Identify which cell holds the provided text, then report its [x, y] central coordinate. 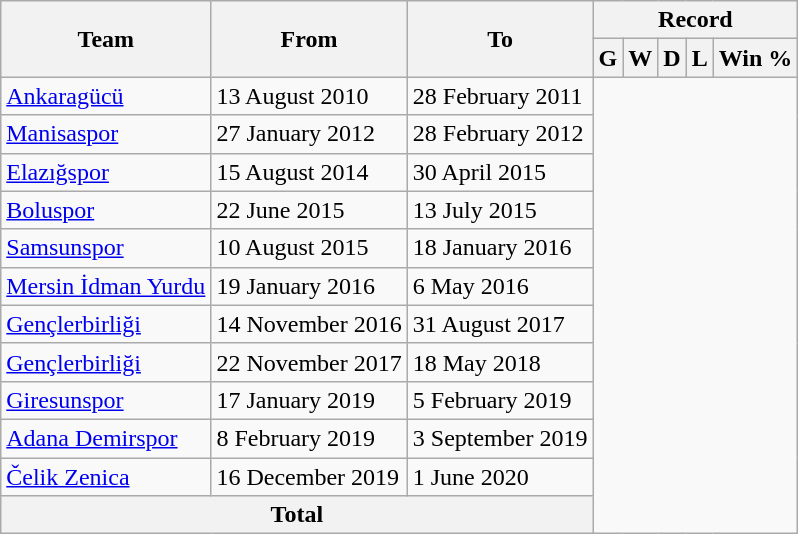
Ankaragücü [106, 96]
13 August 2010 [309, 96]
Mersin İdman Yurdu [106, 286]
Win % [756, 58]
Total [297, 515]
30 April 2015 [500, 172]
Record [696, 20]
From [309, 39]
1 June 2020 [500, 477]
L [700, 58]
16 December 2019 [309, 477]
Manisaspor [106, 134]
W [640, 58]
17 January 2019 [309, 400]
28 February 2011 [500, 96]
13 July 2015 [500, 210]
18 May 2018 [500, 362]
To [500, 39]
22 June 2015 [309, 210]
31 August 2017 [500, 324]
22 November 2017 [309, 362]
D [672, 58]
18 January 2016 [500, 248]
Adana Demirspor [106, 438]
10 August 2015 [309, 248]
6 May 2016 [500, 286]
27 January 2012 [309, 134]
G [608, 58]
Team [106, 39]
15 August 2014 [309, 172]
8 February 2019 [309, 438]
19 January 2016 [309, 286]
Giresunspor [106, 400]
5 February 2019 [500, 400]
28 February 2012 [500, 134]
3 September 2019 [500, 438]
Elazığspor [106, 172]
14 November 2016 [309, 324]
Boluspor [106, 210]
Čelik Zenica [106, 477]
Samsunspor [106, 248]
